Output the [X, Y] coordinate of the center of the cell containing the given text.  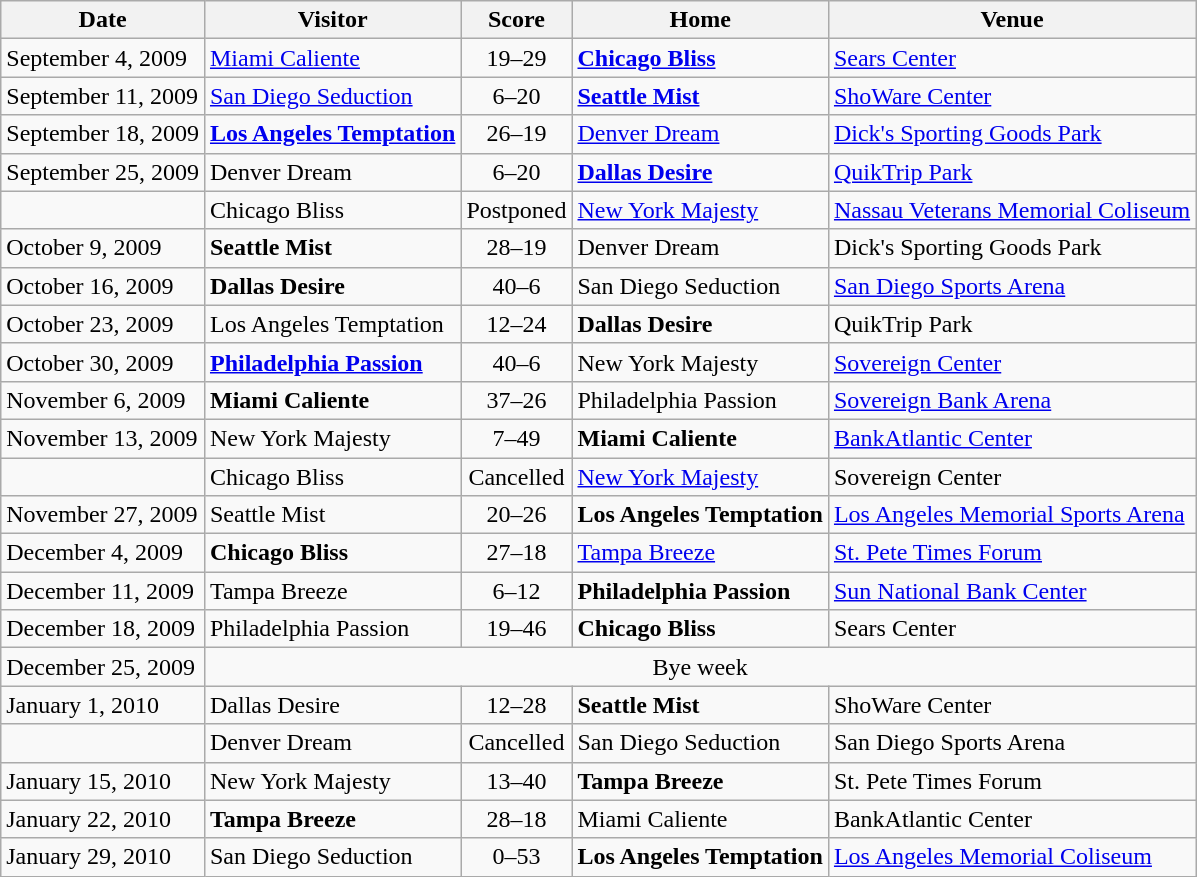
Nassau Veterans Memorial Coliseum [1012, 210]
Venue [1012, 20]
January 22, 2010 [103, 819]
20–26 [516, 515]
7–49 [516, 438]
Visitor [332, 20]
January 15, 2010 [103, 781]
November 13, 2009 [103, 438]
September 11, 2009 [103, 96]
September 4, 2009 [103, 58]
Postponed [516, 210]
Los Angeles Memorial Coliseum [1012, 857]
19–29 [516, 58]
October 16, 2009 [103, 286]
December 11, 2009 [103, 591]
January 1, 2010 [103, 705]
November 6, 2009 [103, 400]
December 18, 2009 [103, 629]
Los Angeles Memorial Sports Arena [1012, 515]
19–46 [516, 629]
37–26 [516, 400]
12–24 [516, 324]
28–19 [516, 248]
12–28 [516, 705]
28–18 [516, 819]
26–19 [516, 134]
October 23, 2009 [103, 324]
September 25, 2009 [103, 172]
Date [103, 20]
October 9, 2009 [103, 248]
13–40 [516, 781]
Bye week [700, 667]
0–53 [516, 857]
October 30, 2009 [103, 362]
January 29, 2010 [103, 857]
27–18 [516, 553]
6–12 [516, 591]
November 27, 2009 [103, 515]
Home [700, 20]
September 18, 2009 [103, 134]
Sun National Bank Center [1012, 591]
December 4, 2009 [103, 553]
Score [516, 20]
Sovereign Bank Arena [1012, 400]
December 25, 2009 [103, 667]
